Scan for the cell matching the given text and deliver its [X, Y] coordinate at center. 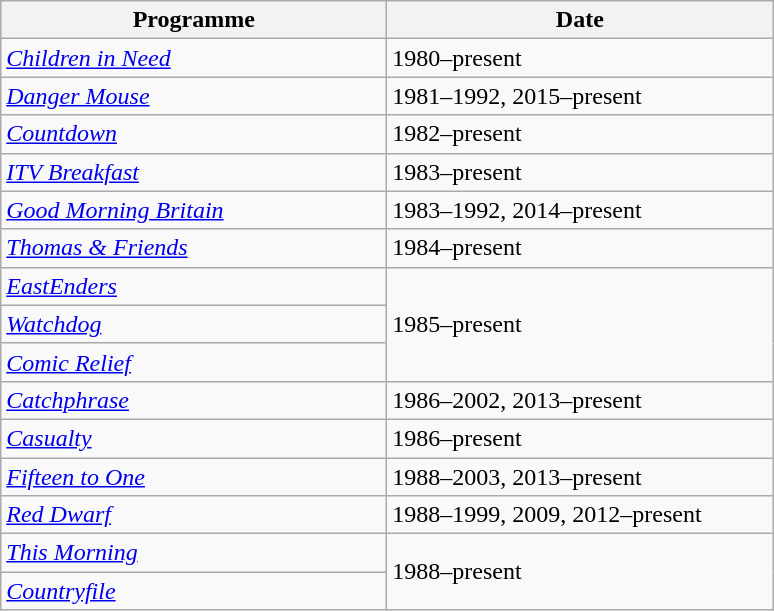
1983–1992, 2014–present [580, 210]
1984–present [580, 248]
1988–1999, 2009, 2012–present [580, 515]
Danger Mouse [194, 96]
Comic Relief [194, 362]
Countryfile [194, 591]
1985–present [580, 324]
1982–present [580, 134]
Casualty [194, 438]
1981–1992, 2015–present [580, 96]
1980–present [580, 58]
ITV Breakfast [194, 172]
EastEnders [194, 286]
Date [580, 20]
Thomas & Friends [194, 248]
1986–2002, 2013–present [580, 400]
Watchdog [194, 324]
Fifteen to One [194, 477]
1988–2003, 2013–present [580, 477]
1988–present [580, 572]
Programme [194, 20]
Children in Need [194, 58]
Catchphrase [194, 400]
Countdown [194, 134]
Good Morning Britain [194, 210]
This Morning [194, 553]
1983–present [580, 172]
Red Dwarf [194, 515]
1986–present [580, 438]
